Output the (x, y) coordinate of the center of the cell containing the given text.  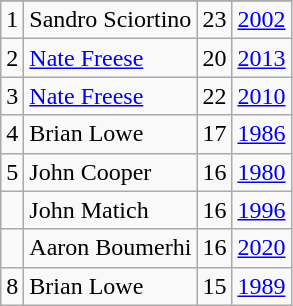
5 (12, 172)
8 (12, 286)
2010 (262, 96)
2013 (262, 58)
John Cooper (110, 172)
1996 (262, 210)
1 (12, 20)
Sandro Sciortino (110, 20)
20 (214, 58)
15 (214, 286)
22 (214, 96)
3 (12, 96)
1989 (262, 286)
2020 (262, 248)
2 (12, 58)
1986 (262, 134)
1980 (262, 172)
4 (12, 134)
Aaron Boumerhi (110, 248)
23 (214, 20)
2002 (262, 20)
17 (214, 134)
John Matich (110, 210)
